Find where the given text appears and provide that cell's center as (X, Y) coordinate. 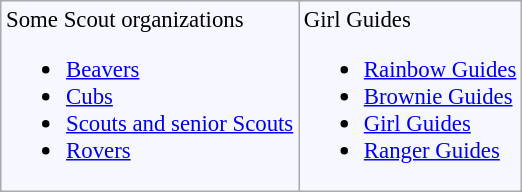
Some Scout organizationsBeaversCubsScouts and senior ScoutsRovers (150, 96)
Girl GuidesRainbow GuidesBrownie GuidesGirl GuidesRanger Guides (410, 96)
